Pinpoint the cell where the given text exists, returning its (X, Y) midpoint coordinate. 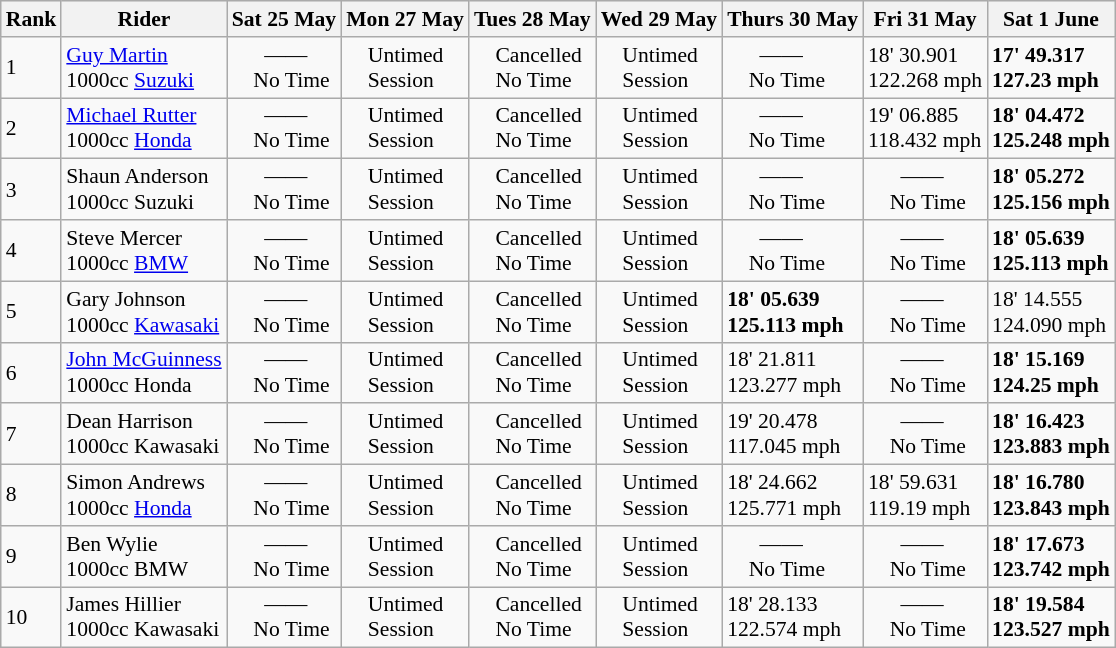
7 (32, 434)
Sat 1 June (1051, 19)
James Hillier 1000cc Kawasaki (144, 618)
18' 15.169 124.25 mph (1051, 372)
John McGuinness 1000cc Honda (144, 372)
Gary Johnson 1000cc Kawasaki (144, 312)
18' 17.673 123.742 mph (1051, 556)
18' 05.272 125.156 mph (1051, 190)
Sat 25 May (284, 19)
8 (32, 496)
Michael Rutter 1000cc Honda (144, 128)
2 (32, 128)
18' 30.901 122.268 mph (925, 68)
17' 49.317 127.23 mph (1051, 68)
18' 59.631 119.19 mph (925, 496)
Simon Andrews 1000cc Honda (144, 496)
19' 06.885 118.432 mph (925, 128)
Rider (144, 19)
Tues 28 May (532, 19)
18' 28.133 122.574 mph (792, 618)
18' 19.584 123.527 mph (1051, 618)
Thurs 30 May (792, 19)
3 (32, 190)
6 (32, 372)
10 (32, 618)
Dean Harrison 1000cc Kawasaki (144, 434)
18' 16.780 123.843 mph (1051, 496)
Fri 31 May (925, 19)
9 (32, 556)
18' 04.472 125.248 mph (1051, 128)
Rank (32, 19)
18' 21.811 123.277 mph (792, 372)
18' 14.555 124.090 mph (1051, 312)
19' 20.478 117.045 mph (792, 434)
1 (32, 68)
Shaun Anderson 1000cc Suzuki (144, 190)
Steve Mercer 1000cc BMW (144, 250)
Mon 27 May (405, 19)
Wed 29 May (659, 19)
18' 16.423 123.883 mph (1051, 434)
18' 24.662 125.771 mph (792, 496)
5 (32, 312)
4 (32, 250)
Ben Wylie 1000cc BMW (144, 556)
Guy Martin 1000cc Suzuki (144, 68)
